Provide the (x, y) coordinate of the cell's center where the given text is located.  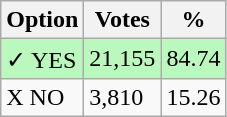
✓ YES (42, 59)
Votes (122, 20)
Option (42, 20)
21,155 (122, 59)
X NO (42, 97)
3,810 (122, 97)
84.74 (194, 59)
15.26 (194, 97)
% (194, 20)
